Return the [x, y] coordinate for the center point of the cell that contains the specified text.  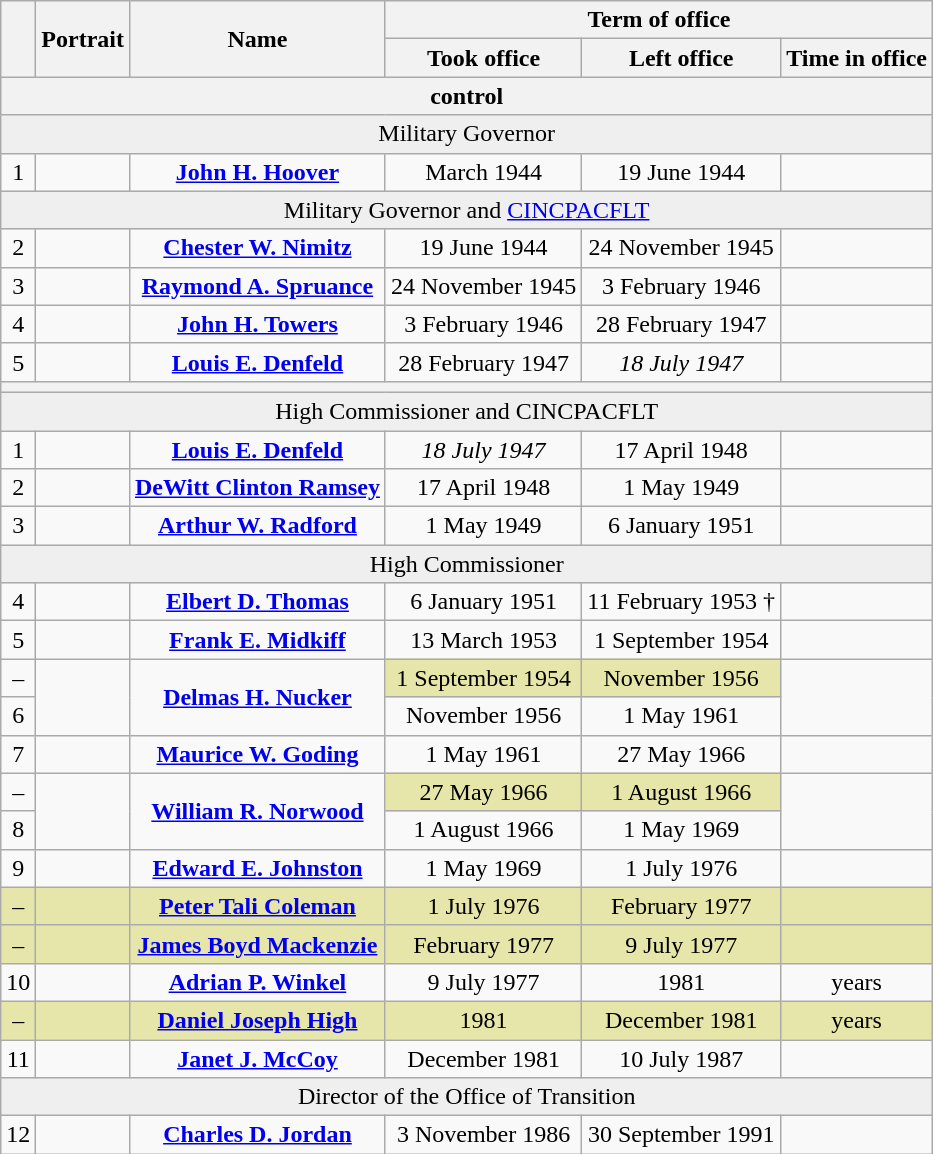
Term of office [658, 20]
Time in office [857, 58]
John H. Hoover [257, 172]
Raymond A. Spruance [257, 286]
March 1944 [483, 172]
Janet J. McCoy [257, 1059]
3 November 1986 [483, 1135]
Name [257, 39]
High Commissioner and CINCPACFLT [467, 411]
James Boyd Mackenzie [257, 944]
7 [18, 754]
DeWitt Clinton Ramsey [257, 488]
William R. Norwood [257, 811]
Maurice W. Goding [257, 754]
Military Governor and CINCPACFLT [467, 210]
Military Governor [467, 134]
Frank E. Midkiff [257, 640]
11 [18, 1059]
Adrian P. Winkel [257, 982]
13 March 1953 [483, 640]
12 [18, 1135]
30 September 1991 [682, 1135]
Delmas H. Nucker [257, 697]
8 [18, 830]
10 July 1987 [682, 1059]
Daniel Joseph High [257, 1020]
control [467, 96]
6 [18, 716]
Director of the Office of Transition [467, 1097]
Took office [483, 58]
John H. Towers [257, 324]
Portrait [83, 39]
Arthur W. Radford [257, 526]
Chester W. Nimitz [257, 248]
11 February 1953 † [682, 602]
Left office [682, 58]
10 [18, 982]
Charles D. Jordan [257, 1135]
9 [18, 868]
Edward E. Johnston [257, 868]
High Commissioner [467, 564]
Peter Tali Coleman [257, 906]
Elbert D. Thomas [257, 602]
